Scan for the cell matching the given text and deliver its (x, y) coordinate at center. 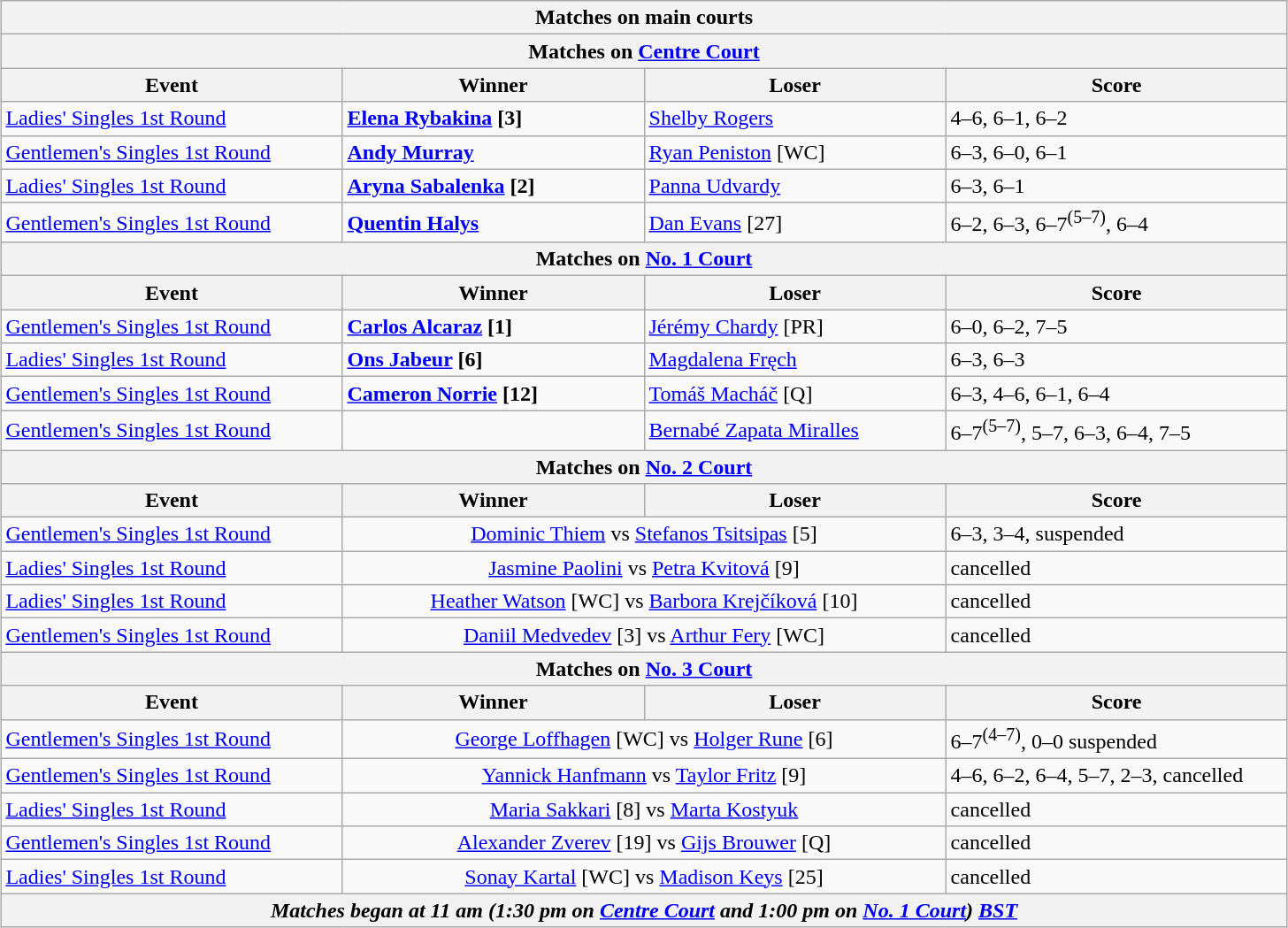
Magdalena Fręch (794, 360)
6–7(4–7), 0–0 suspended (1116, 740)
Bernabé Zapata Miralles (794, 430)
Daniil Medvedev [3] vs Arthur Fery [WC] (644, 635)
Jérémy Chardy [PR] (794, 326)
Quentin Halys (494, 223)
Carlos Alcaraz [1] (494, 326)
Matches on Centre Court (644, 51)
6–3, 6–0, 6–1 (1116, 152)
6–3, 6–3 (1116, 360)
6–2, 6–3, 6–7(5–7), 6–4 (1116, 223)
Ons Jabeur [6] (494, 360)
Matches on No. 3 Court (644, 669)
Dan Evans [27] (794, 223)
Shelby Rogers (794, 119)
Andy Murray (494, 152)
George Loffhagen [WC] vs Holger Rune [6] (644, 740)
6–0, 6–2, 7–5 (1116, 326)
6–7(5–7), 5–7, 6–3, 6–4, 7–5 (1116, 430)
Yannick Hanfmann vs Taylor Fritz [9] (644, 776)
Tomáš Macháč [Q] (794, 394)
Aryna Sabalenka [2] (494, 186)
6–3, 3–4, suspended (1116, 534)
Matches on No. 2 Court (644, 467)
Heather Watson [WC] vs Barbora Krejčíková [10] (644, 602)
4–6, 6–1, 6–2 (1116, 119)
Cameron Norrie [12] (494, 394)
Dominic Thiem vs Stefanos Tsitsipas [5] (644, 534)
Alexander Zverev [19] vs Gijs Brouwer [Q] (644, 843)
Panna Udvardy (794, 186)
6–3, 4–6, 6–1, 6–4 (1116, 394)
Matches began at 11 am (1:30 pm on Centre Court and 1:00 pm on No. 1 Court) BST (644, 910)
4–6, 6–2, 6–4, 5–7, 2–3, cancelled (1116, 776)
Ryan Peniston [WC] (794, 152)
Matches on main courts (644, 18)
Matches on No. 1 Court (644, 259)
6–3, 6–1 (1116, 186)
Maria Sakkari [8] vs Marta Kostyuk (644, 809)
Jasmine Paolini vs Petra Kvitová [9] (644, 568)
Elena Rybakina [3] (494, 119)
Sonay Kartal [WC] vs Madison Keys [25] (644, 877)
